Scan for the cell matching the given text and deliver its (x, y) coordinate at center. 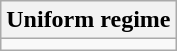
Uniform regime (88, 20)
